Extract the [x, y] coordinate from the center of the cell holding the provided text.  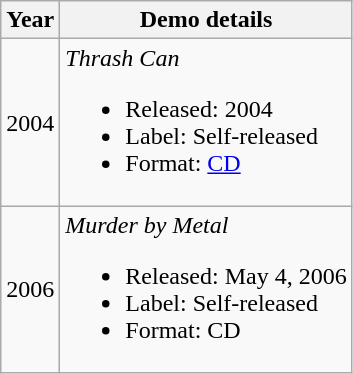
2004 [30, 122]
Demo details [206, 20]
Year [30, 20]
2006 [30, 290]
Murder by MetalReleased: May 4, 2006Label: Self-releasedFormat: CD [206, 290]
Thrash CanReleased: 2004Label: Self-releasedFormat: CD [206, 122]
